Detect which cell encompasses the target text, then output its (x, y) center coordinate. 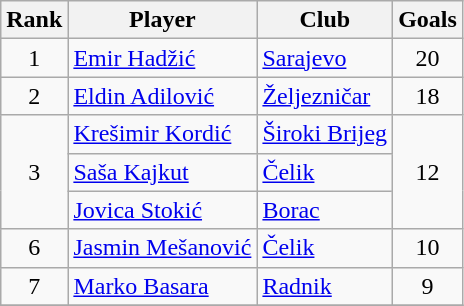
Player (162, 20)
Željezničar (325, 96)
20 (428, 58)
Radnik (325, 286)
Jasmin Mešanović (162, 248)
3 (34, 172)
12 (428, 172)
18 (428, 96)
1 (34, 58)
Eldin Adilović (162, 96)
6 (34, 248)
Jovica Stokić (162, 210)
Emir Hadžić (162, 58)
10 (428, 248)
2 (34, 96)
Goals (428, 20)
Rank (34, 20)
Club (325, 20)
Borac (325, 210)
Sarajevo (325, 58)
7 (34, 286)
Marko Basara (162, 286)
Saša Kajkut (162, 172)
Krešimir Kordić (162, 134)
Široki Brijeg (325, 134)
9 (428, 286)
